Determine the (x, y) coordinate at the center of the cell enclosing the given text.  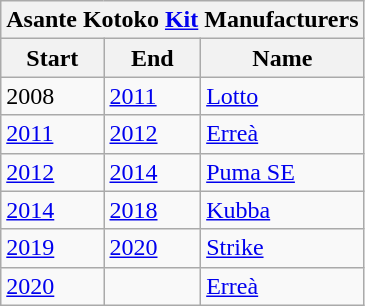
Lotto (282, 96)
2019 (52, 248)
Asante Kotoko Kit Manufacturers (182, 20)
Strike (282, 248)
Start (52, 58)
End (152, 58)
Puma SE (282, 172)
2018 (152, 210)
2008 (52, 96)
Name (282, 58)
Kubba (282, 210)
